Provide the (X, Y) coordinate of the cell's center where the given text is located.  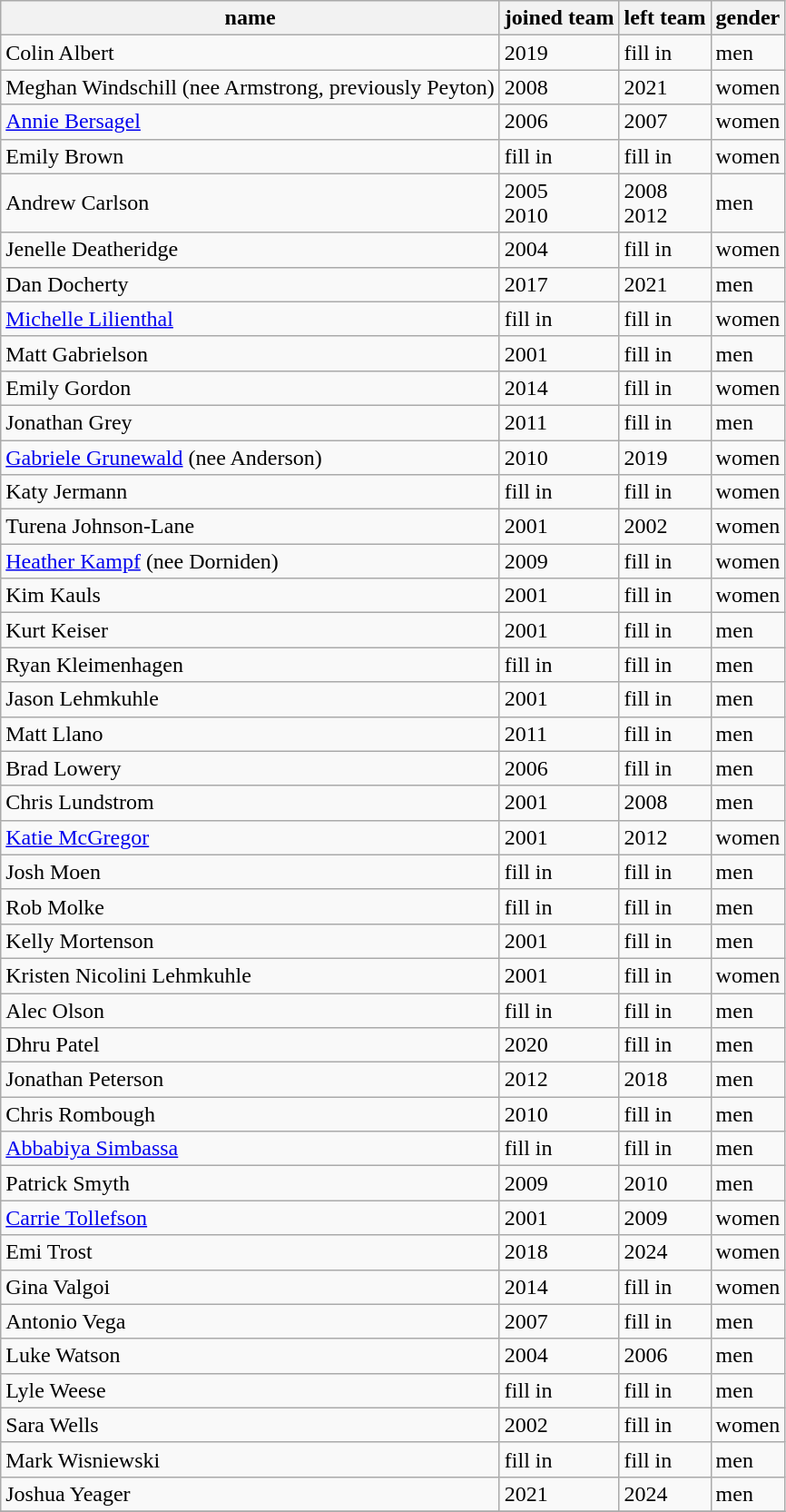
Emily Gordon (251, 388)
Katie McGregor (251, 837)
Dan Docherty (251, 284)
name (251, 18)
Matt Llano (251, 734)
Annie Bersagel (251, 122)
left team (664, 18)
Turena Johnson-Lane (251, 527)
Kristen Nicolini Lehmkuhle (251, 975)
Alec Olson (251, 1011)
Michelle Lilienthal (251, 319)
Chris Rombough (251, 1114)
Gabriele Grunewald (nee Anderson) (251, 457)
Emily Brown (251, 156)
gender (748, 18)
Jonathan Peterson (251, 1080)
Matt Gabrielson (251, 353)
Luke Watson (251, 1356)
Kelly Mortenson (251, 941)
Joshua Yeager (251, 1494)
Colin Albert (251, 53)
Antonio Vega (251, 1321)
Patrick Smyth (251, 1183)
Emi Trost (251, 1252)
Josh Moen (251, 872)
Ryan Kleimenhagen (251, 665)
Kim Kauls (251, 596)
Dhru Patel (251, 1045)
2017 (559, 284)
Mark Wisniewski (251, 1459)
Katy Jermann (251, 492)
Kurt Keiser (251, 630)
Jenelle Deatheridge (251, 250)
Chris Lundstrom (251, 803)
Meghan Windschill (nee Armstrong, previously Peyton) (251, 87)
Jonathan Grey (251, 422)
20082012 (664, 203)
20052010 (559, 203)
Sara Wells (251, 1425)
Andrew Carlson (251, 203)
Jason Lehmkuhle (251, 699)
Rob Molke (251, 906)
Brad Lowery (251, 768)
Gina Valgoi (251, 1287)
Lyle Weese (251, 1390)
joined team (559, 18)
Heather Kampf (nee Dorniden) (251, 561)
2020 (559, 1045)
Carrie Tollefson (251, 1218)
Abbabiya Simbassa (251, 1149)
